Locate the cell with the specified text and output its [X, Y] center coordinate. 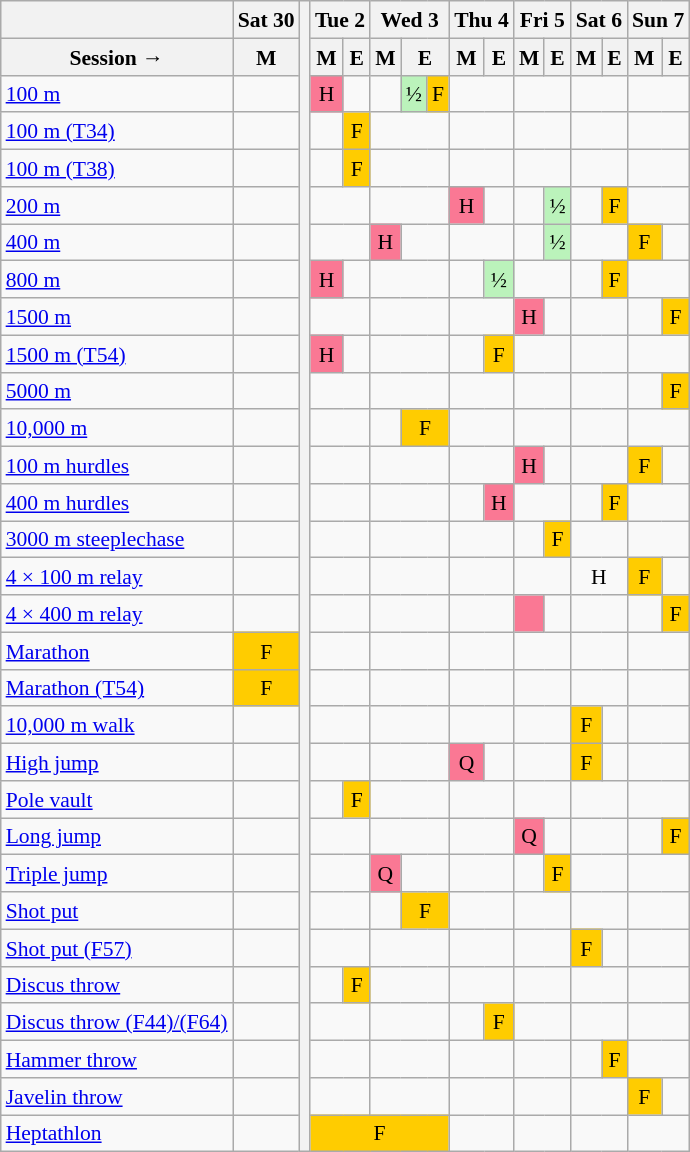
200 m [117, 204]
Marathon [117, 650]
100 m (T34) [117, 130]
Sat 6 [599, 20]
Tue 2 [340, 20]
Long jump [117, 836]
Hammer throw [117, 1058]
400 m [117, 242]
4 × 400 m relay [117, 614]
Discus throw [117, 984]
100 m [117, 94]
400 m hurdles [117, 502]
Shot put [117, 910]
Marathon (T54) [117, 688]
Pole vault [117, 798]
Thu 4 [482, 20]
Fri 5 [542, 20]
1500 m [117, 316]
Wed 3 [410, 20]
Heptathlon [117, 1132]
10,000 m walk [117, 724]
5000 m [117, 390]
1500 m (T54) [117, 354]
Session → [117, 56]
3000 m steeplechase [117, 538]
Sat 30 [266, 20]
100 m (T38) [117, 168]
Javelin throw [117, 1096]
800 m [117, 280]
4 × 100 m relay [117, 576]
High jump [117, 762]
10,000 m [117, 428]
Triple jump [117, 874]
Discus throw (F44)/(F64) [117, 1022]
Shot put (F57) [117, 948]
Sun 7 [658, 20]
100 m hurdles [117, 464]
